Identify which cell holds the provided text, then report its (x, y) central coordinate. 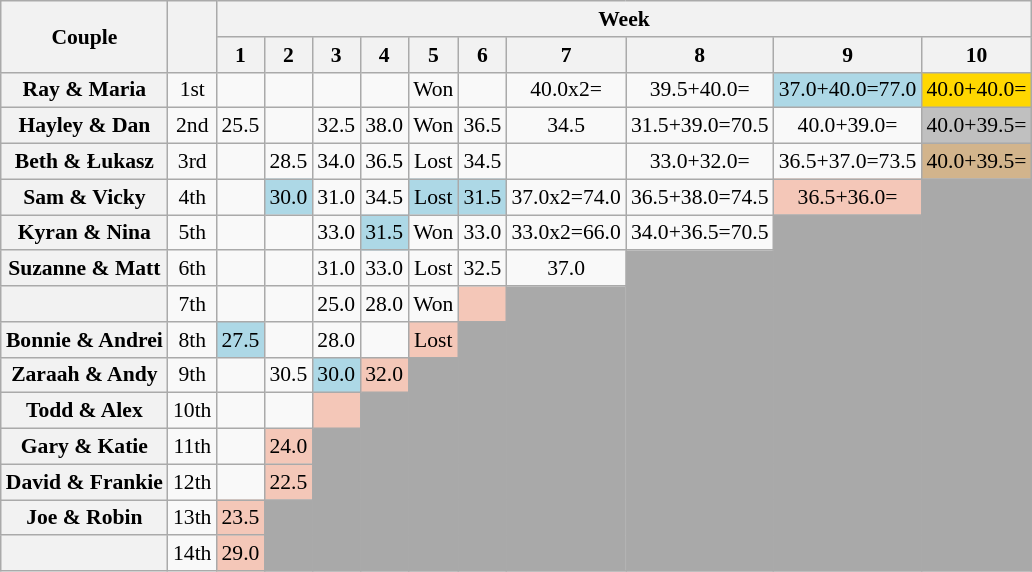
40.0+40.0= (976, 90)
David & Frankie (84, 482)
Suzanne & Matt (84, 269)
40.0x2= (566, 90)
6 (482, 55)
27.5 (240, 340)
Hayley & Dan (84, 126)
8th (192, 340)
9 (848, 55)
10 (976, 55)
Gary & Katie (84, 447)
2nd (192, 126)
31.5+39.0=70.5 (700, 126)
2 (288, 55)
37.0+40.0=77.0 (848, 90)
36.5+38.0=74.5 (700, 197)
Todd & Alex (84, 411)
30.5 (288, 375)
25.0 (336, 304)
34.0 (336, 162)
11th (192, 447)
32.0 (384, 375)
1 (240, 55)
10th (192, 411)
1st (192, 90)
29.0 (240, 554)
33.0+32.0= (700, 162)
3 (336, 55)
Kyran & Nina (84, 233)
25.5 (240, 126)
Week (624, 19)
Joe & Robin (84, 518)
9th (192, 375)
7 (566, 55)
Zaraah & Andy (84, 375)
Couple (84, 36)
40.0+39.0= (848, 126)
38.0 (384, 126)
3rd (192, 162)
12th (192, 482)
37.0x2=74.0 (566, 197)
39.5+40.0= (700, 90)
14th (192, 554)
6th (192, 269)
36.5+36.0= (848, 197)
5 (433, 55)
33.0x2=66.0 (566, 233)
4 (384, 55)
23.5 (240, 518)
Bonnie & Andrei (84, 340)
7th (192, 304)
22.5 (288, 482)
Ray & Maria (84, 90)
5th (192, 233)
Sam & Vicky (84, 197)
37.0 (566, 269)
8 (700, 55)
36.5+37.0=73.5 (848, 162)
4th (192, 197)
28.5 (288, 162)
13th (192, 518)
Beth & Łukasz (84, 162)
24.0 (288, 447)
34.0+36.5=70.5 (700, 233)
